Determine the (X, Y) coordinate at the center of the cell enclosing the given text.  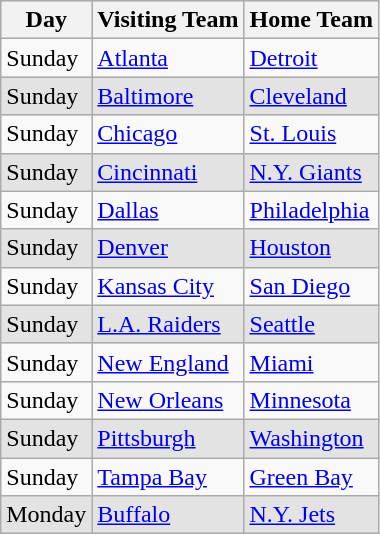
Tampa Bay (168, 477)
Day (46, 20)
Detroit (311, 58)
St. Louis (311, 134)
Cleveland (311, 96)
Pittsburgh (168, 438)
San Diego (311, 286)
Visiting Team (168, 20)
Green Bay (311, 477)
Atlanta (168, 58)
Cincinnati (168, 172)
N.Y. Jets (311, 515)
Kansas City (168, 286)
Buffalo (168, 515)
Houston (311, 248)
Dallas (168, 210)
Miami (311, 362)
New Orleans (168, 400)
N.Y. Giants (311, 172)
L.A. Raiders (168, 324)
Monday (46, 515)
Denver (168, 248)
Philadelphia (311, 210)
Baltimore (168, 96)
New England (168, 362)
Minnesota (311, 400)
Chicago (168, 134)
Washington (311, 438)
Seattle (311, 324)
Home Team (311, 20)
